From the cell containing the given text, extract its center point as (X, Y) coordinate. 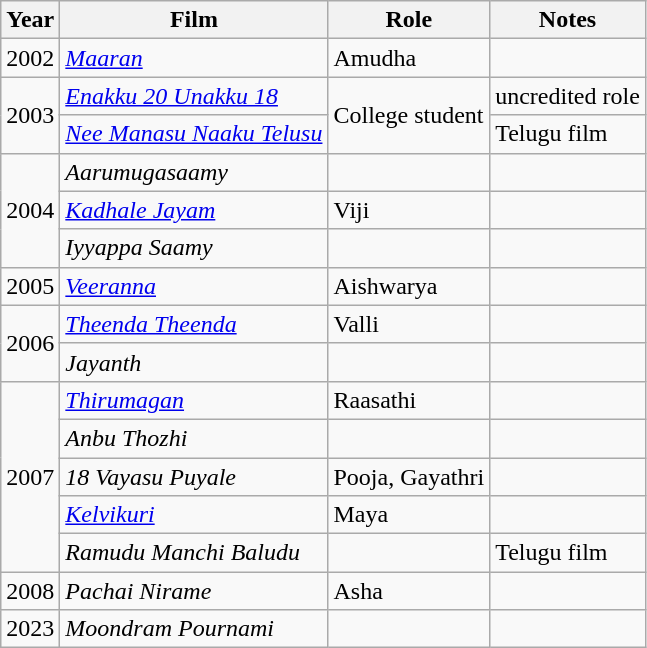
Aishwarya (409, 286)
Raasathi (409, 400)
2005 (30, 286)
Kelvikuri (194, 515)
18 Vayasu Puyale (194, 477)
Maya (409, 515)
Film (194, 20)
Veeranna (194, 286)
Notes (568, 20)
Year (30, 20)
Moondram Pournami (194, 629)
Maaran (194, 58)
Nee Manasu Naaku Telusu (194, 134)
Theenda Theenda (194, 324)
2023 (30, 629)
2003 (30, 115)
2008 (30, 591)
Role (409, 20)
Aarumugasaamy (194, 172)
2004 (30, 210)
uncredited role (568, 96)
College student (409, 115)
2007 (30, 476)
Thirumagan (194, 400)
Kadhale Jayam (194, 210)
Iyyappa Saamy (194, 248)
Ramudu Manchi Baludu (194, 553)
2006 (30, 343)
Valli (409, 324)
Anbu Thozhi (194, 438)
Amudha (409, 58)
Enakku 20 Unakku 18 (194, 96)
Pooja, Gayathri (409, 477)
Viji (409, 210)
Jayanth (194, 362)
2002 (30, 58)
Asha (409, 591)
Pachai Nirame (194, 591)
